Locate the cell with the specified text and output its (x, y) center coordinate. 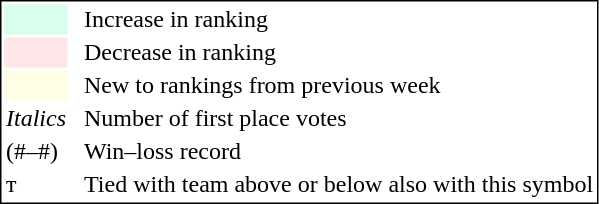
(#–#) (36, 151)
Number of first place votes (338, 119)
т (36, 185)
Win–loss record (338, 151)
Decrease in ranking (338, 53)
Tied with team above or below also with this symbol (338, 185)
Increase in ranking (338, 19)
Italics (36, 119)
New to rankings from previous week (338, 85)
